Determine the (X, Y) coordinate at the center of the cell enclosing the given text.  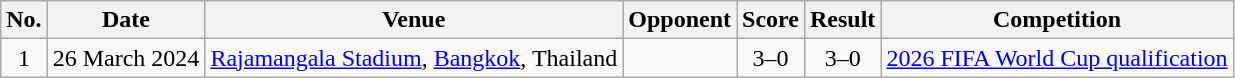
2026 FIFA World Cup qualification (1057, 58)
Score (771, 20)
1 (24, 58)
26 March 2024 (126, 58)
Opponent (680, 20)
Venue (414, 20)
Competition (1057, 20)
Result (842, 20)
Rajamangala Stadium, Bangkok, Thailand (414, 58)
No. (24, 20)
Date (126, 20)
